Search for the cell housing the specified text and yield its (X, Y) center coordinate. 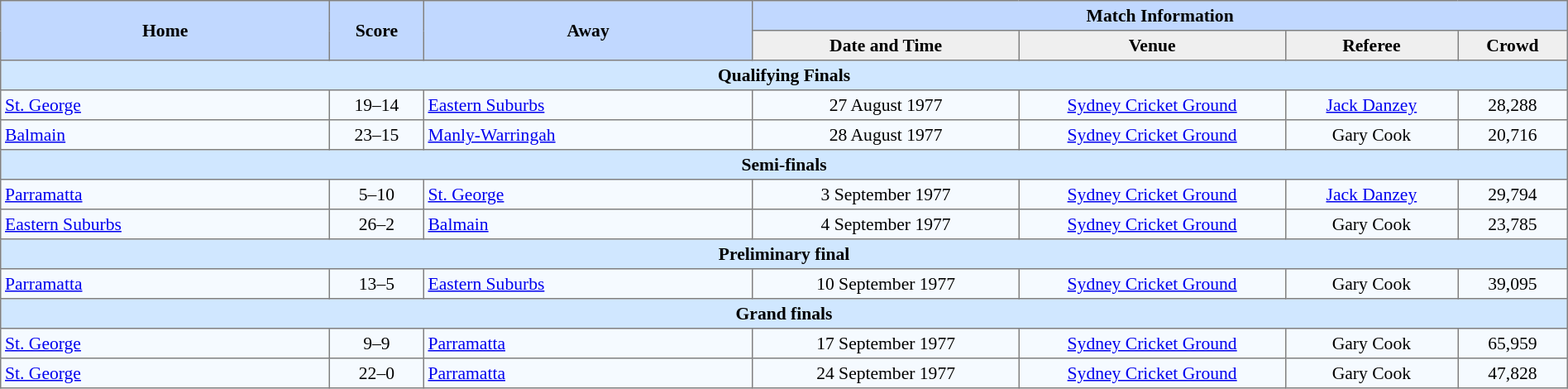
17 September 1977 (886, 343)
10 September 1977 (886, 284)
Match Information (1159, 16)
Date and Time (886, 46)
27 August 1977 (886, 105)
4 September 1977 (886, 224)
5–10 (377, 194)
Away (588, 31)
9–9 (377, 343)
Referee (1371, 46)
3 September 1977 (886, 194)
Manly-Warringah (588, 135)
22–0 (377, 373)
Qualifying Finals (784, 75)
20,716 (1513, 135)
47,828 (1513, 373)
Crowd (1513, 46)
Score (377, 31)
65,959 (1513, 343)
Preliminary final (784, 254)
Semi-finals (784, 165)
Venue (1152, 46)
28,288 (1513, 105)
13–5 (377, 284)
23–15 (377, 135)
Grand finals (784, 314)
28 August 1977 (886, 135)
19–14 (377, 105)
Home (165, 31)
24 September 1977 (886, 373)
23,785 (1513, 224)
26–2 (377, 224)
39,095 (1513, 284)
29,794 (1513, 194)
